Return (X, Y) of the center of cell containing provided text 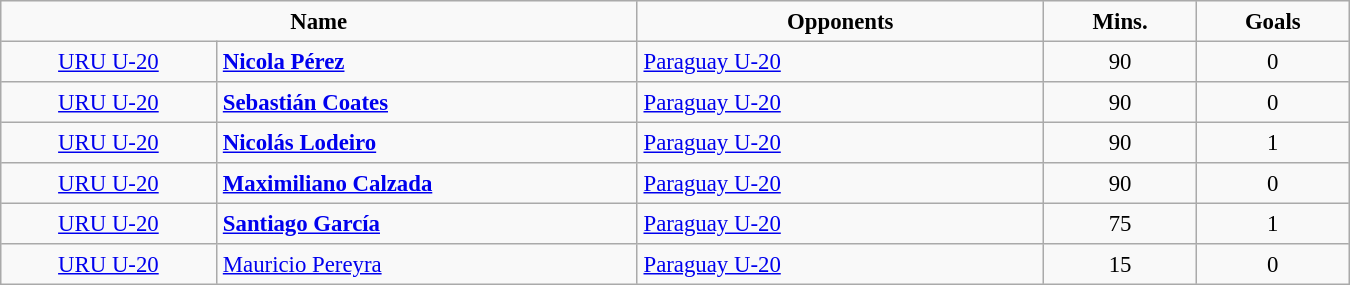
Nicolás Lodeiro (426, 142)
Maximiliano Calzada (426, 183)
Goals (1272, 21)
Nicola Pérez (426, 61)
75 (1120, 223)
15 (1120, 264)
Mauricio Pereyra (426, 264)
Sebastián Coates (426, 102)
Name (319, 21)
Opponents (840, 21)
Santiago García (426, 223)
Mins. (1120, 21)
